Locate the cell with the specified text and output its [X, Y] center coordinate. 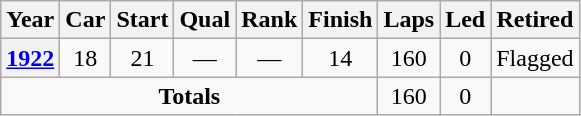
Rank [270, 20]
21 [142, 58]
Totals [190, 96]
Flagged [535, 58]
1922 [30, 58]
Laps [409, 20]
Year [30, 20]
18 [86, 58]
Qual [205, 20]
14 [340, 58]
Retired [535, 20]
Car [86, 20]
Led [466, 20]
Start [142, 20]
Finish [340, 20]
